Find where the given text appears and provide that cell's center as [X, Y] coordinate. 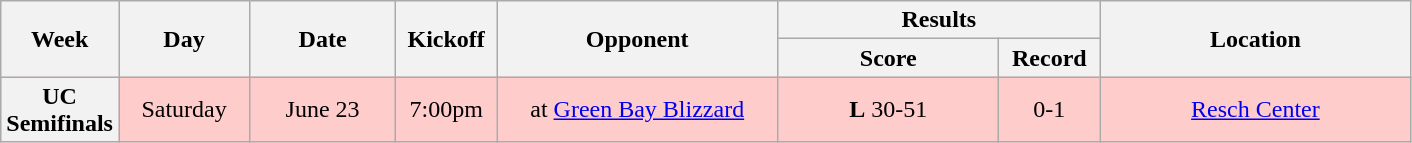
Saturday [184, 110]
L 30-51 [888, 110]
Week [60, 39]
Score [888, 58]
Opponent [638, 39]
Location [1256, 39]
Day [184, 39]
UC Semifinals [60, 110]
June 23 [323, 110]
Resch Center [1256, 110]
Date [323, 39]
7:00pm [446, 110]
Kickoff [446, 39]
Record [1050, 58]
Results [939, 20]
0-1 [1050, 110]
at Green Bay Blizzard [638, 110]
